For the text-containing cell, return its midpoint in (X, Y) coordinate format. 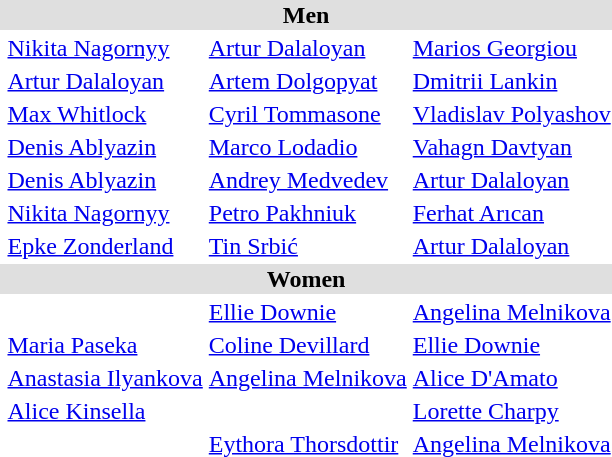
Anastasia Ilyankova (105, 378)
Vahagn Davtyan (512, 147)
Cyril Tommasone (308, 114)
Marios Georgiou (512, 48)
Maria Paseka (105, 345)
Marco Lodadio (308, 147)
Epke Zonderland (105, 246)
Alice D'Amato (512, 378)
Tin Srbić (308, 246)
Andrey Medvedev (308, 180)
Max Whitlock (105, 114)
Alice Kinsella (105, 411)
Lorette Charpy (512, 411)
Vladislav Polyashov (512, 114)
Dmitrii Lankin (512, 81)
Petro Pakhniuk (308, 213)
Ferhat Arıcan (512, 213)
Coline Devillard (308, 345)
Men (306, 15)
Artem Dolgopyat (308, 81)
Women (306, 279)
